Extract the (x, y) coordinate from the center of the cell holding the provided text.  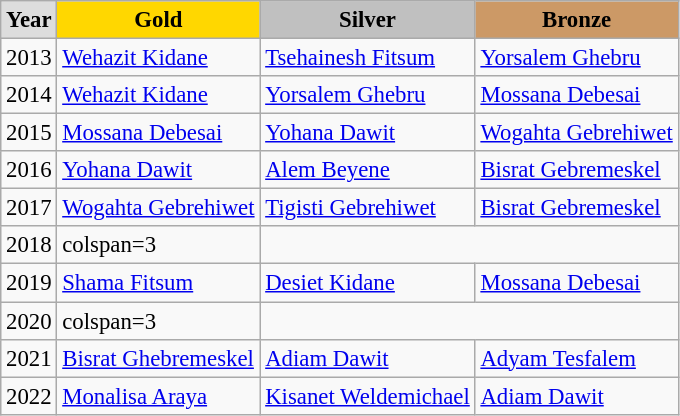
Adyam Tesfalem (576, 358)
2022 (29, 396)
2015 (29, 133)
2017 (29, 208)
2013 (29, 58)
2021 (29, 358)
Monalisa Araya (158, 396)
Year (29, 20)
Bisrat Ghebremeskel (158, 358)
Desiet Kidane (368, 283)
Tsehainesh Fitsum (368, 58)
Shama Fitsum (158, 283)
Alem Beyene (368, 170)
Kisanet Weldemichael (368, 396)
2018 (29, 245)
2016 (29, 170)
2014 (29, 95)
2019 (29, 283)
Bronze (576, 20)
Silver (368, 20)
2020 (29, 321)
Gold (158, 20)
Tigisti Gebrehiwet (368, 208)
